Find where the given text appears and provide that cell's center as (x, y) coordinate. 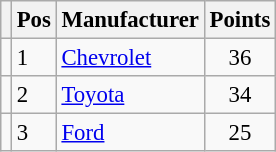
1 (34, 58)
34 (240, 95)
Pos (34, 20)
2 (34, 95)
Toyota (130, 95)
Manufacturer (130, 20)
Points (240, 20)
25 (240, 133)
Chevrolet (130, 58)
3 (34, 133)
Ford (130, 133)
36 (240, 58)
